Pinpoint the cell where the given text exists, returning its [x, y] midpoint coordinate. 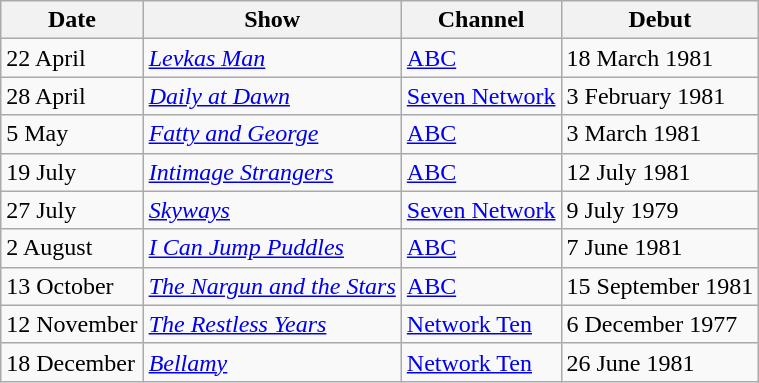
Daily at Dawn [272, 96]
12 November [72, 324]
22 April [72, 58]
28 April [72, 96]
Levkas Man [272, 58]
The Nargun and the Stars [272, 286]
5 May [72, 134]
27 July [72, 210]
Channel [481, 20]
6 December 1977 [660, 324]
15 September 1981 [660, 286]
Intimage Strangers [272, 172]
Date [72, 20]
18 March 1981 [660, 58]
Skyways [272, 210]
Bellamy [272, 362]
Debut [660, 20]
19 July [72, 172]
13 October [72, 286]
26 June 1981 [660, 362]
9 July 1979 [660, 210]
I Can Jump Puddles [272, 248]
3 March 1981 [660, 134]
2 August [72, 248]
Show [272, 20]
7 June 1981 [660, 248]
The Restless Years [272, 324]
3 February 1981 [660, 96]
12 July 1981 [660, 172]
18 December [72, 362]
Fatty and George [272, 134]
